Pinpoint the cell where the given text exists, returning its [x, y] midpoint coordinate. 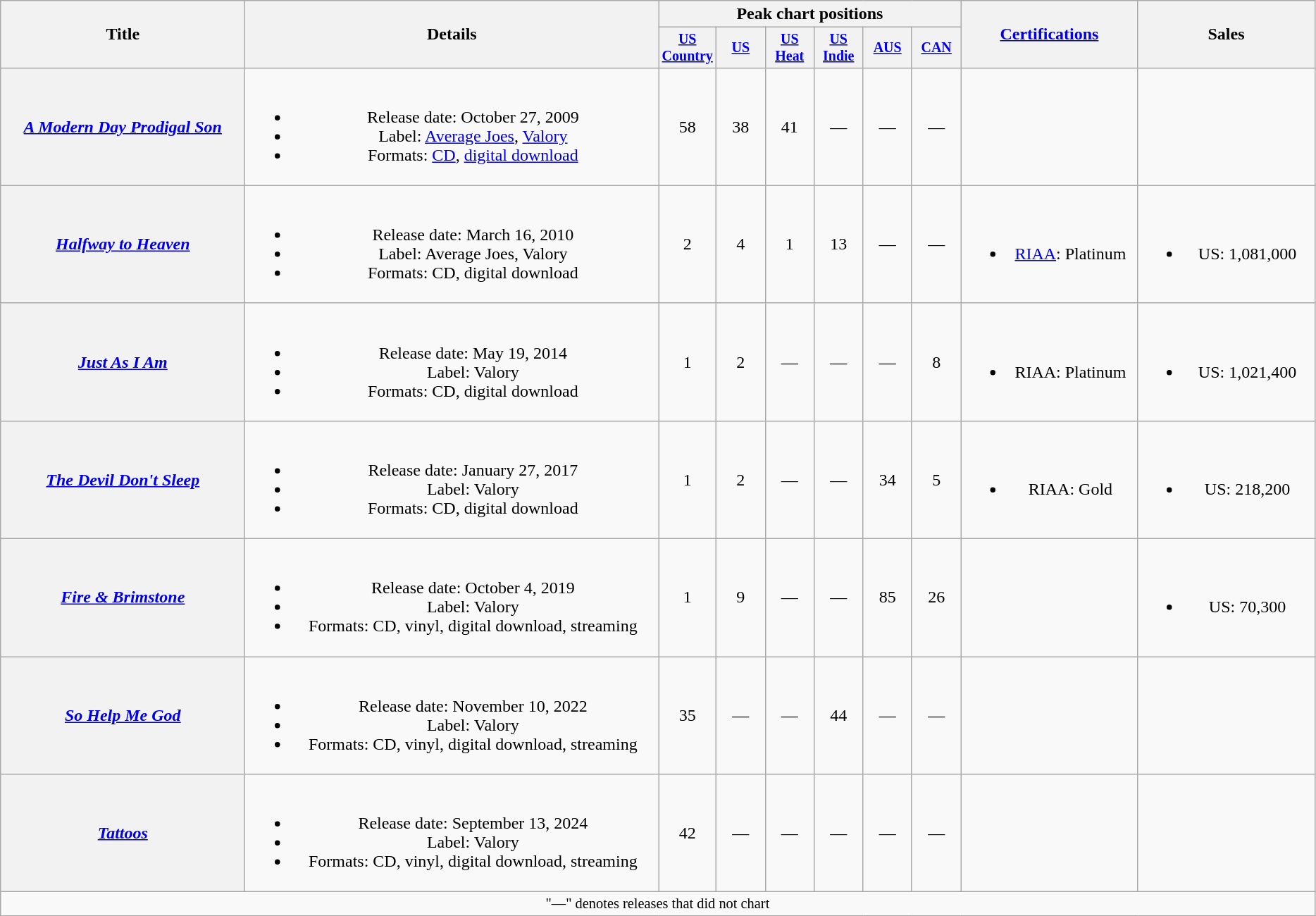
34 [888, 479]
Release date: March 16, 2010Label: Average Joes, Valory Formats: CD, digital download [452, 244]
Halfway to Heaven [123, 244]
44 [838, 716]
"—" denotes releases that did not chart [658, 904]
35 [688, 716]
Just As I Am [123, 362]
USHeat [789, 48]
Tattoos [123, 833]
Sales [1226, 35]
26 [936, 598]
Peak chart positions [810, 14]
58 [688, 127]
13 [838, 244]
Release date: October 27, 2009Label: Average Joes, Valory Formats: CD, digital download [452, 127]
4 [741, 244]
Release date: October 4, 2019Label: ValoryFormats: CD, vinyl, digital download, streaming [452, 598]
US: 1,081,000 [1226, 244]
The Devil Don't Sleep [123, 479]
RIAA: Gold [1050, 479]
Release date: September 13, 2024Label: ValoryFormats: CD, vinyl, digital download, streaming [452, 833]
5 [936, 479]
USIndie [838, 48]
A Modern Day Prodigal Son [123, 127]
Release date: May 19, 2014Label: ValoryFormats: CD, digital download [452, 362]
US: 1,021,400 [1226, 362]
CAN [936, 48]
So Help Me God [123, 716]
38 [741, 127]
85 [888, 598]
9 [741, 598]
Certifications [1050, 35]
8 [936, 362]
US Country [688, 48]
Fire & Brimstone [123, 598]
US [741, 48]
Release date: November 10, 2022Label: ValoryFormats: CD, vinyl, digital download, streaming [452, 716]
US: 218,200 [1226, 479]
42 [688, 833]
Release date: January 27, 2017Label: ValoryFormats: CD, digital download [452, 479]
AUS [888, 48]
US: 70,300 [1226, 598]
41 [789, 127]
Details [452, 35]
Title [123, 35]
